Return the [X, Y] coordinate for the center point of the cell that contains the specified text.  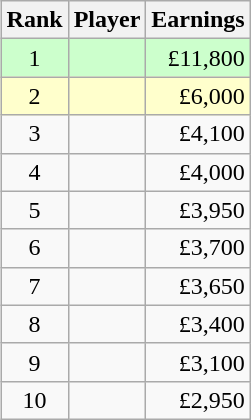
£3,950 [198, 210]
£3,100 [198, 362]
10 [34, 400]
£3,400 [198, 324]
8 [34, 324]
4 [34, 172]
3 [34, 134]
7 [34, 286]
£3,700 [198, 248]
Earnings [198, 20]
£11,800 [198, 58]
Rank [34, 20]
£3,650 [198, 286]
2 [34, 96]
9 [34, 362]
£4,000 [198, 172]
£2,950 [198, 400]
Player [107, 20]
£4,100 [198, 134]
1 [34, 58]
£6,000 [198, 96]
6 [34, 248]
5 [34, 210]
